From the cell containing the given text, extract its center point as (X, Y) coordinate. 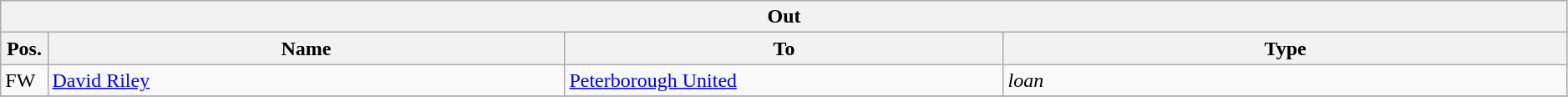
Type (1285, 48)
To (784, 48)
loan (1285, 80)
FW (24, 80)
David Riley (306, 80)
Name (306, 48)
Pos. (24, 48)
Peterborough United (784, 80)
Out (784, 17)
